Pinpoint the cell where the given text exists, returning its [X, Y] midpoint coordinate. 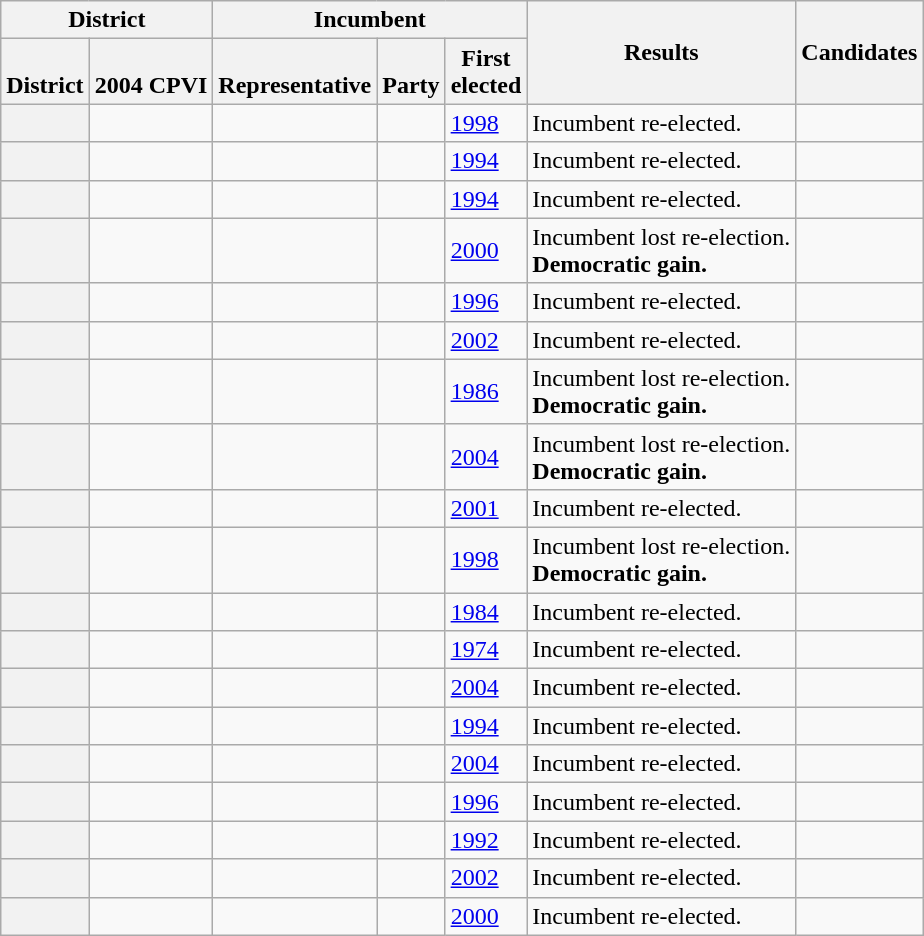
1986 [486, 392]
Candidates [860, 52]
Party [411, 72]
2001 [486, 508]
Incumbent [370, 20]
Representative [295, 72]
Results [662, 52]
1974 [486, 650]
1992 [486, 840]
Firstelected [486, 72]
2004 CPVI [151, 72]
1984 [486, 611]
